Provide the [X, Y] coordinate of the cell's center where the given text is located.  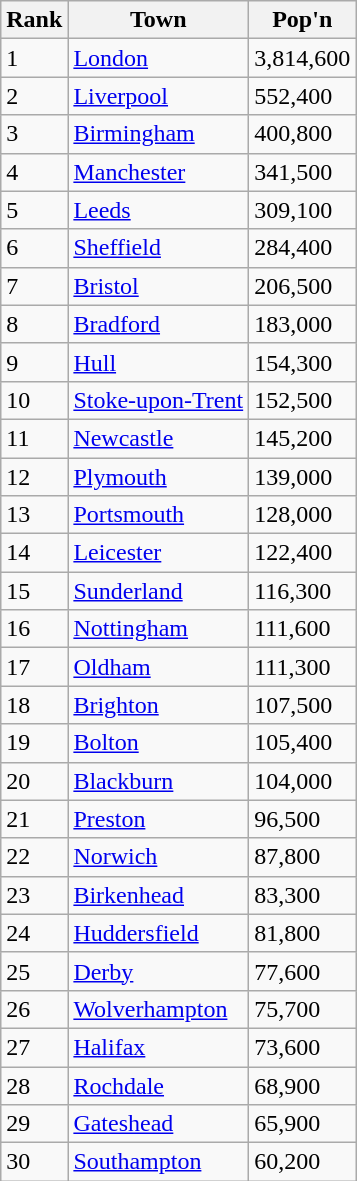
65,900 [302, 1124]
5 [34, 210]
4 [34, 172]
Liverpool [158, 96]
Bristol [158, 286]
Wolverhampton [158, 1009]
Rank [34, 20]
73,600 [302, 1047]
Huddersfield [158, 933]
122,400 [302, 553]
145,200 [302, 438]
Leeds [158, 210]
154,300 [302, 362]
1 [34, 58]
83,300 [302, 895]
13 [34, 515]
111,600 [302, 629]
Derby [158, 971]
Halifax [158, 1047]
183,000 [302, 324]
30 [34, 1162]
116,300 [302, 591]
14 [34, 553]
341,500 [302, 172]
Sheffield [158, 248]
Portsmouth [158, 515]
3 [34, 134]
23 [34, 895]
139,000 [302, 477]
Nottingham [158, 629]
128,000 [302, 515]
28 [34, 1085]
12 [34, 477]
75,700 [302, 1009]
Town [158, 20]
77,600 [302, 971]
400,800 [302, 134]
111,300 [302, 667]
107,500 [302, 705]
19 [34, 743]
24 [34, 933]
87,800 [302, 857]
552,400 [302, 96]
Manchester [158, 172]
Southampton [158, 1162]
Birkenhead [158, 895]
8 [34, 324]
Brighton [158, 705]
309,100 [302, 210]
6 [34, 248]
Rochdale [158, 1085]
105,400 [302, 743]
15 [34, 591]
Birmingham [158, 134]
16 [34, 629]
18 [34, 705]
104,000 [302, 781]
Gateshead [158, 1124]
3,814,600 [302, 58]
Sunderland [158, 591]
9 [34, 362]
7 [34, 286]
284,400 [302, 248]
20 [34, 781]
206,500 [302, 286]
81,800 [302, 933]
17 [34, 667]
London [158, 58]
Bradford [158, 324]
68,900 [302, 1085]
Stoke-upon-Trent [158, 400]
Plymouth [158, 477]
Blackburn [158, 781]
152,500 [302, 400]
2 [34, 96]
29 [34, 1124]
11 [34, 438]
Bolton [158, 743]
Leicester [158, 553]
26 [34, 1009]
10 [34, 400]
25 [34, 971]
21 [34, 819]
Oldham [158, 667]
60,200 [302, 1162]
Norwich [158, 857]
Newcastle [158, 438]
Pop'n [302, 20]
22 [34, 857]
Preston [158, 819]
27 [34, 1047]
96,500 [302, 819]
Hull [158, 362]
